Determine the [X, Y] coordinate at the center of the cell enclosing the given text.  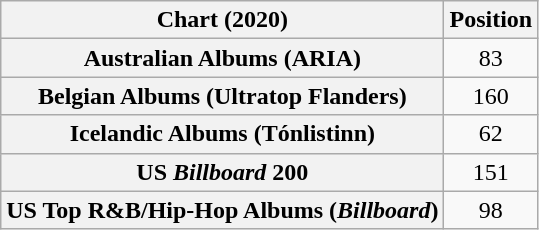
Australian Albums (ARIA) [222, 58]
US Top R&B/Hip-Hop Albums (Billboard) [222, 210]
US Billboard 200 [222, 172]
Position [491, 20]
160 [491, 96]
Chart (2020) [222, 20]
151 [491, 172]
Belgian Albums (Ultratop Flanders) [222, 96]
98 [491, 210]
62 [491, 134]
Icelandic Albums (Tónlistinn) [222, 134]
83 [491, 58]
